Identify which cell holds the provided text, then report its (x, y) central coordinate. 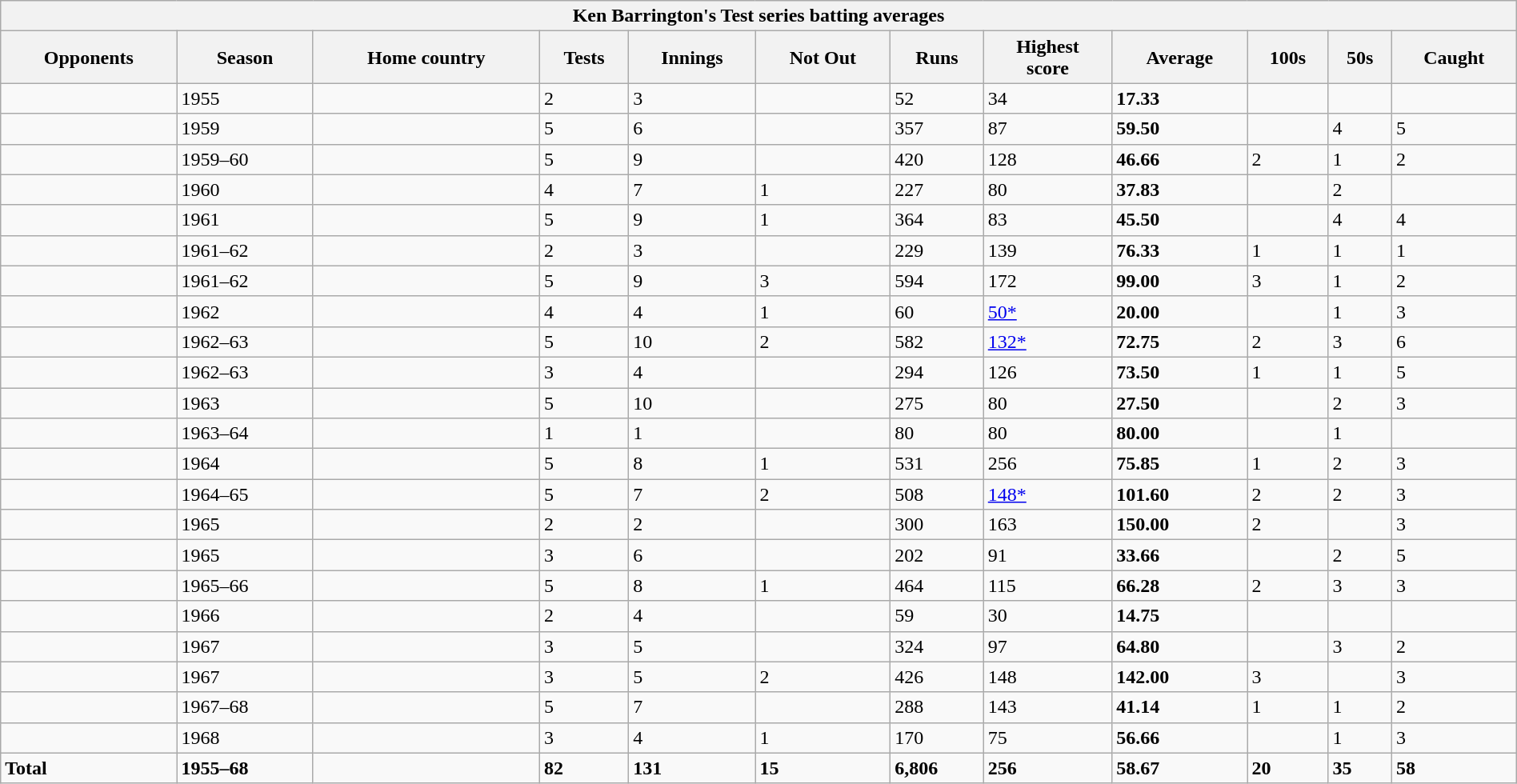
288 (937, 707)
1961 (245, 220)
80.00 (1179, 434)
163 (1048, 525)
60 (937, 311)
227 (937, 190)
82 (584, 768)
52 (937, 98)
100s (1288, 58)
20 (1288, 768)
50s (1360, 58)
87 (1048, 129)
420 (937, 159)
172 (1048, 281)
17.33 (1179, 98)
229 (937, 250)
73.50 (1179, 372)
Runs (937, 58)
72.75 (1179, 342)
1959–60 (245, 159)
Opponents (89, 58)
1968 (245, 738)
1959 (245, 129)
132* (1048, 342)
Innings (692, 58)
170 (937, 738)
Highestscore (1048, 58)
582 (937, 342)
531 (937, 464)
37.83 (1179, 190)
27.50 (1179, 402)
148 (1048, 677)
1967–68 (245, 707)
128 (1048, 159)
46.66 (1179, 159)
75.85 (1179, 464)
1963–64 (245, 434)
1964 (245, 464)
66.28 (1179, 586)
Caught (1454, 58)
139 (1048, 250)
101.60 (1179, 494)
75 (1048, 738)
594 (937, 281)
56.66 (1179, 738)
1964–65 (245, 494)
131 (692, 768)
1962 (245, 311)
275 (937, 402)
20.00 (1179, 311)
91 (1048, 555)
Average (1179, 58)
426 (937, 677)
1960 (245, 190)
148* (1048, 494)
58 (1454, 768)
15 (823, 768)
508 (937, 494)
324 (937, 646)
300 (937, 525)
Ken Barrington's Test series batting averages (758, 16)
41.14 (1179, 707)
76.33 (1179, 250)
202 (937, 555)
115 (1048, 586)
143 (1048, 707)
1955–68 (245, 768)
1966 (245, 616)
1955 (245, 98)
357 (937, 129)
Tests (584, 58)
58.67 (1179, 768)
126 (1048, 372)
464 (937, 586)
59 (937, 616)
Total (89, 768)
99.00 (1179, 281)
Season (245, 58)
364 (937, 220)
14.75 (1179, 616)
Not Out (823, 58)
1965–66 (245, 586)
150.00 (1179, 525)
50* (1048, 311)
97 (1048, 646)
64.80 (1179, 646)
6,806 (937, 768)
1963 (245, 402)
294 (937, 372)
83 (1048, 220)
59.50 (1179, 129)
45.50 (1179, 220)
30 (1048, 616)
142.00 (1179, 677)
Home country (426, 58)
33.66 (1179, 555)
35 (1360, 768)
34 (1048, 98)
